Find where the given text appears and provide that cell's center as [X, Y] coordinate. 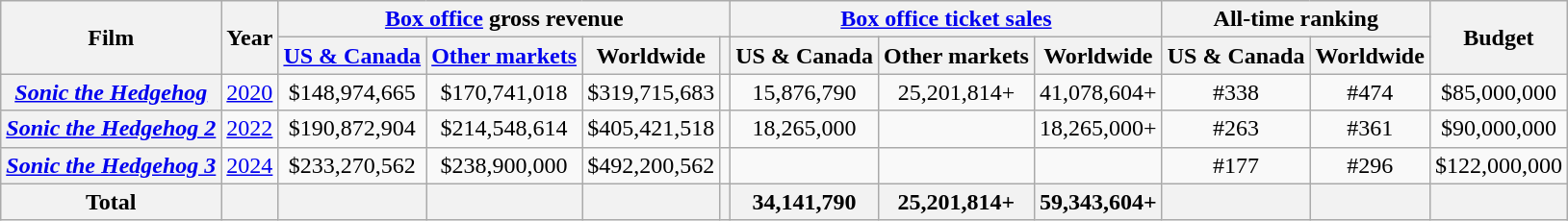
All-time ranking [1296, 19]
$190,872,904 [352, 129]
59,343,604+ [1097, 202]
#177 [1236, 165]
Sonic the Hedgehog 3 [112, 165]
41,078,604+ [1097, 92]
#474 [1370, 92]
#338 [1236, 92]
Year [250, 37]
$405,421,518 [651, 129]
$214,548,614 [504, 129]
2022 [250, 129]
$90,000,000 [1498, 129]
18,265,000 [805, 129]
$233,270,562 [352, 165]
#263 [1236, 129]
#296 [1370, 165]
Budget [1498, 37]
$492,200,562 [651, 165]
Total [112, 202]
2024 [250, 165]
Film [112, 37]
#361 [1370, 129]
Sonic the Hedgehog 2 [112, 129]
$170,741,018 [504, 92]
Box office gross revenue [504, 19]
$85,000,000 [1498, 92]
Box office ticket sales [946, 19]
$122,000,000 [1498, 165]
2020 [250, 92]
15,876,790 [805, 92]
Sonic the Hedgehog [112, 92]
18,265,000+ [1097, 129]
$238,900,000 [504, 165]
$319,715,683 [651, 92]
$148,974,665 [352, 92]
34,141,790 [805, 202]
